Pinpoint the cell where the given text exists, returning its [x, y] midpoint coordinate. 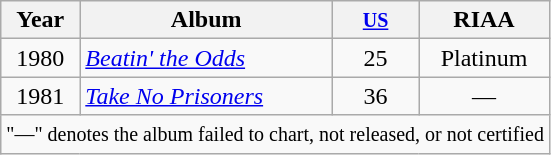
1980 [40, 58]
1981 [40, 96]
Album [206, 20]
25 [376, 58]
Beatin' the Odds [206, 58]
RIAA [484, 20]
36 [376, 96]
Platinum [484, 58]
— [484, 96]
US [376, 20]
"—" denotes the album failed to chart, not released, or not certified [276, 134]
Take No Prisoners [206, 96]
Year [40, 20]
